Search for the cell housing the specified text and yield its (x, y) center coordinate. 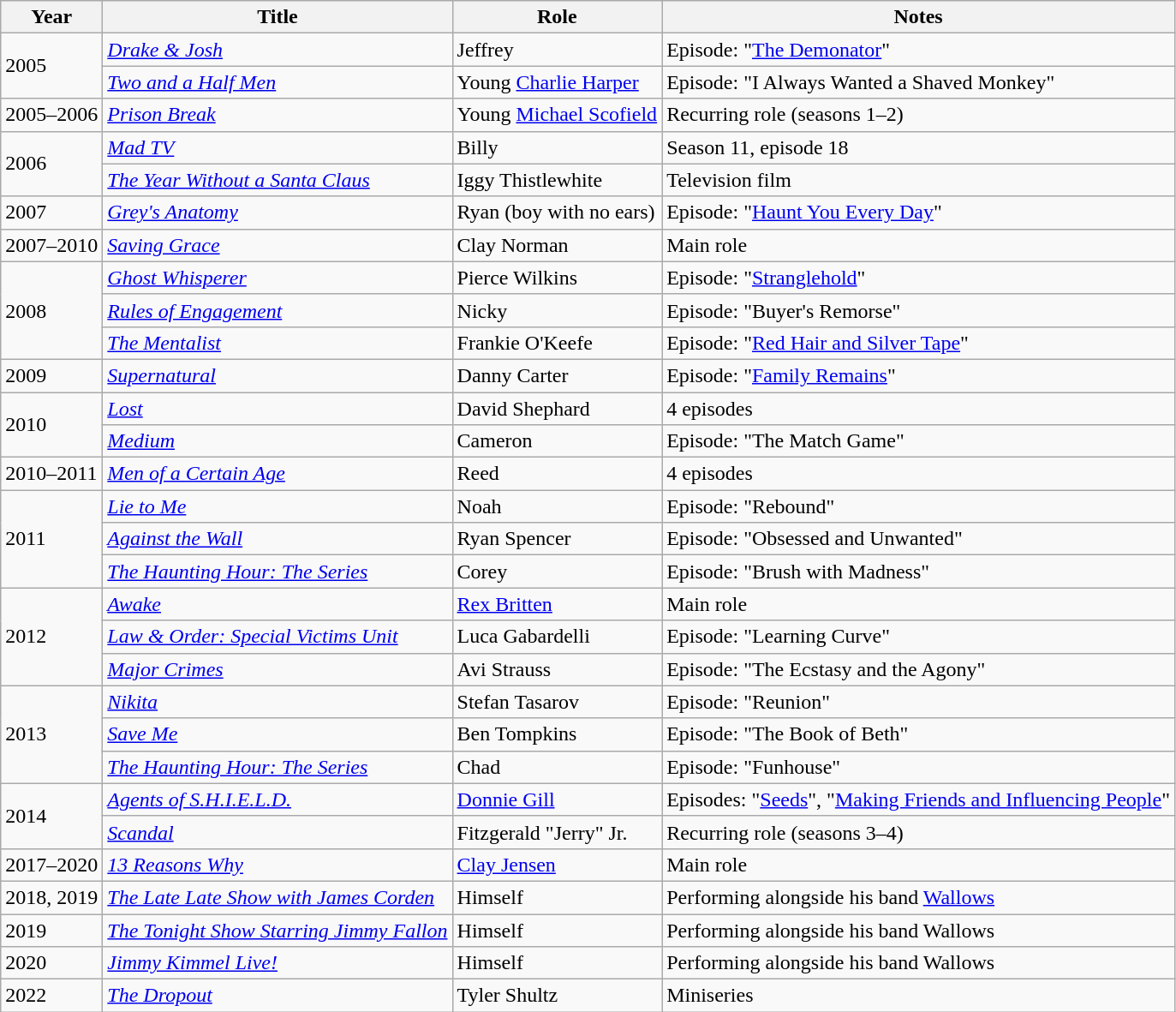
Men of a Certain Age (278, 474)
Lost (278, 409)
Drake & Josh (278, 50)
2011 (51, 539)
2014 (51, 816)
Television film (918, 180)
13 Reasons Why (278, 865)
2019 (51, 930)
Episode: "Rebound" (918, 506)
2005–2006 (51, 115)
Role (557, 17)
2006 (51, 164)
2022 (51, 996)
2013 (51, 734)
Episode: "The Match Game" (918, 441)
Episode: "Reunion" (918, 702)
Pierce Wilkins (557, 278)
Recurring role (seasons 3–4) (918, 832)
The Mentalist (278, 343)
Episode: "Family Remains" (918, 375)
Frankie O'Keefe (557, 343)
Awake (278, 604)
Tyler Shultz (557, 996)
Episodes: "Seeds", "Making Friends and Influencing People" (918, 799)
The Year Without a Santa Claus (278, 180)
Clay Jensen (557, 865)
Nicky (557, 310)
2010 (51, 425)
2017–2020 (51, 865)
2007–2010 (51, 245)
Episode: "Red Hair and Silver Tape" (918, 343)
2020 (51, 963)
Nikita (278, 702)
Year (51, 17)
Agents of S.H.I.E.L.D. (278, 799)
Recurring role (seasons 1–2) (918, 115)
Luca Gabardelli (557, 637)
Corey (557, 572)
2009 (51, 375)
Ghost Whisperer (278, 278)
Supernatural (278, 375)
Episode: "Buyer's Remorse" (918, 310)
Episode: "The Ecstasy and the Agony" (918, 669)
Rules of Engagement (278, 310)
Jeffrey (557, 50)
Episode: "I Always Wanted a Shaved Monkey" (918, 82)
Cameron (557, 441)
Episode: "Stranglehold" (918, 278)
Billy (557, 147)
Danny Carter (557, 375)
2007 (51, 213)
The Tonight Show Starring Jimmy Fallon (278, 930)
The Dropout (278, 996)
Rex Britten (557, 604)
Against the Wall (278, 539)
2012 (51, 637)
Fitzgerald "Jerry" Jr. (557, 832)
Iggy Thistlewhite (557, 180)
Episode: "Haunt You Every Day" (918, 213)
Ben Tompkins (557, 734)
Title (278, 17)
Major Crimes (278, 669)
Medium (278, 441)
Season 11, episode 18 (918, 147)
Episode: "Funhouse" (918, 767)
David Shephard (557, 409)
Two and a Half Men (278, 82)
Save Me (278, 734)
The Late Late Show with James Corden (278, 897)
Miniseries (918, 996)
Reed (557, 474)
2010–2011 (51, 474)
Avi Strauss (557, 669)
Young Michael Scofield (557, 115)
Saving Grace (278, 245)
Episode: "Learning Curve" (918, 637)
2005 (51, 66)
Notes (918, 17)
Stefan Tasarov (557, 702)
Grey's Anatomy (278, 213)
Lie to Me (278, 506)
Scandal (278, 832)
Episode: "The Book of Beth" (918, 734)
Jimmy Kimmel Live! (278, 963)
Young Charlie Harper (557, 82)
Ryan (boy with no ears) (557, 213)
Clay Norman (557, 245)
Episode: "Obsessed and Unwanted" (918, 539)
Episode: "The Demonator" (918, 50)
2008 (51, 310)
Ryan Spencer (557, 539)
Episode: "Brush with Madness" (918, 572)
Prison Break (278, 115)
Donnie Gill (557, 799)
Law & Order: Special Victims Unit (278, 637)
Noah (557, 506)
Chad (557, 767)
Mad TV (278, 147)
2018, 2019 (51, 897)
